Extract the [x, y] coordinate from the center of the cell holding the provided text.  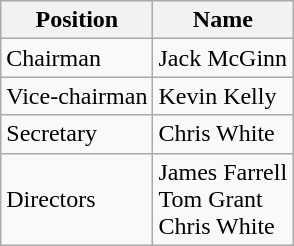
Chris White [223, 134]
Jack McGinn [223, 58]
Chairman [77, 58]
Kevin Kelly [223, 96]
James FarrellTom GrantChris White [223, 199]
Secretary [77, 134]
Position [77, 20]
Name [223, 20]
Vice-chairman [77, 96]
Directors [77, 199]
